Provide the (X, Y) coordinate of the cell's center where the given text is located.  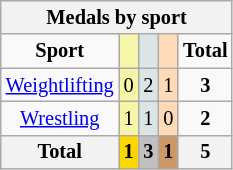
Wrestling (60, 118)
Medals by sport (117, 17)
Sport (60, 51)
Weightlifting (60, 85)
5 (205, 152)
